Return [x, y] of the center of cell containing provided text 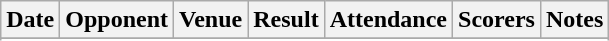
Result [286, 20]
Scorers [497, 20]
Opponent [117, 20]
Date [30, 20]
Attendance [388, 20]
Venue [211, 20]
Notes [574, 20]
